Scan for the cell matching the given text and deliver its [x, y] coordinate at center. 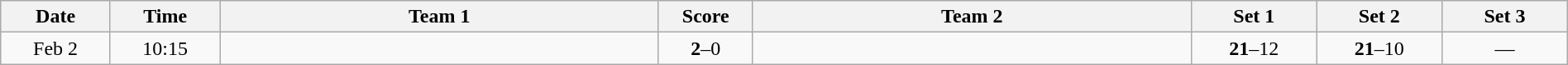
Team 1 [439, 17]
Set 2 [1379, 17]
Time [165, 17]
Team 2 [972, 17]
Feb 2 [56, 48]
10:15 [165, 48]
Score [705, 17]
2–0 [705, 48]
Set 3 [1505, 17]
Date [56, 17]
— [1505, 48]
21–12 [1255, 48]
Set 1 [1255, 17]
21–10 [1379, 48]
